Output the [X, Y] coordinate of the center of the cell containing the given text.  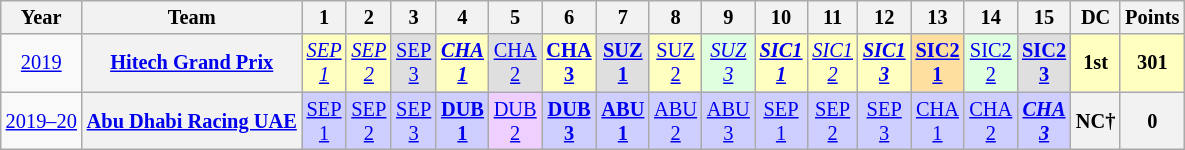
NC† [1096, 121]
8 [676, 17]
301 [1152, 63]
Year [42, 17]
6 [570, 17]
SUZ2 [676, 63]
ABU2 [676, 121]
2 [368, 17]
Team [192, 17]
2019–20 [42, 121]
Hitech Grand Prix [192, 63]
14 [990, 17]
4 [462, 17]
SIC12 [832, 63]
ABU1 [624, 121]
12 [884, 17]
SIC13 [884, 63]
11 [832, 17]
DUB1 [462, 121]
DUB3 [570, 121]
SUZ1 [624, 63]
DC [1096, 17]
0 [1152, 121]
15 [1044, 17]
13 [938, 17]
SIC11 [782, 63]
Abu Dhabi Racing UAE [192, 121]
Points [1152, 17]
SIC23 [1044, 63]
DUB2 [516, 121]
1 [324, 17]
SUZ3 [728, 63]
SIC22 [990, 63]
SIC21 [938, 63]
5 [516, 17]
1st [1096, 63]
2019 [42, 63]
ABU3 [728, 121]
3 [414, 17]
9 [728, 17]
10 [782, 17]
7 [624, 17]
